From the cell containing the given text, extract its center point as (X, Y) coordinate. 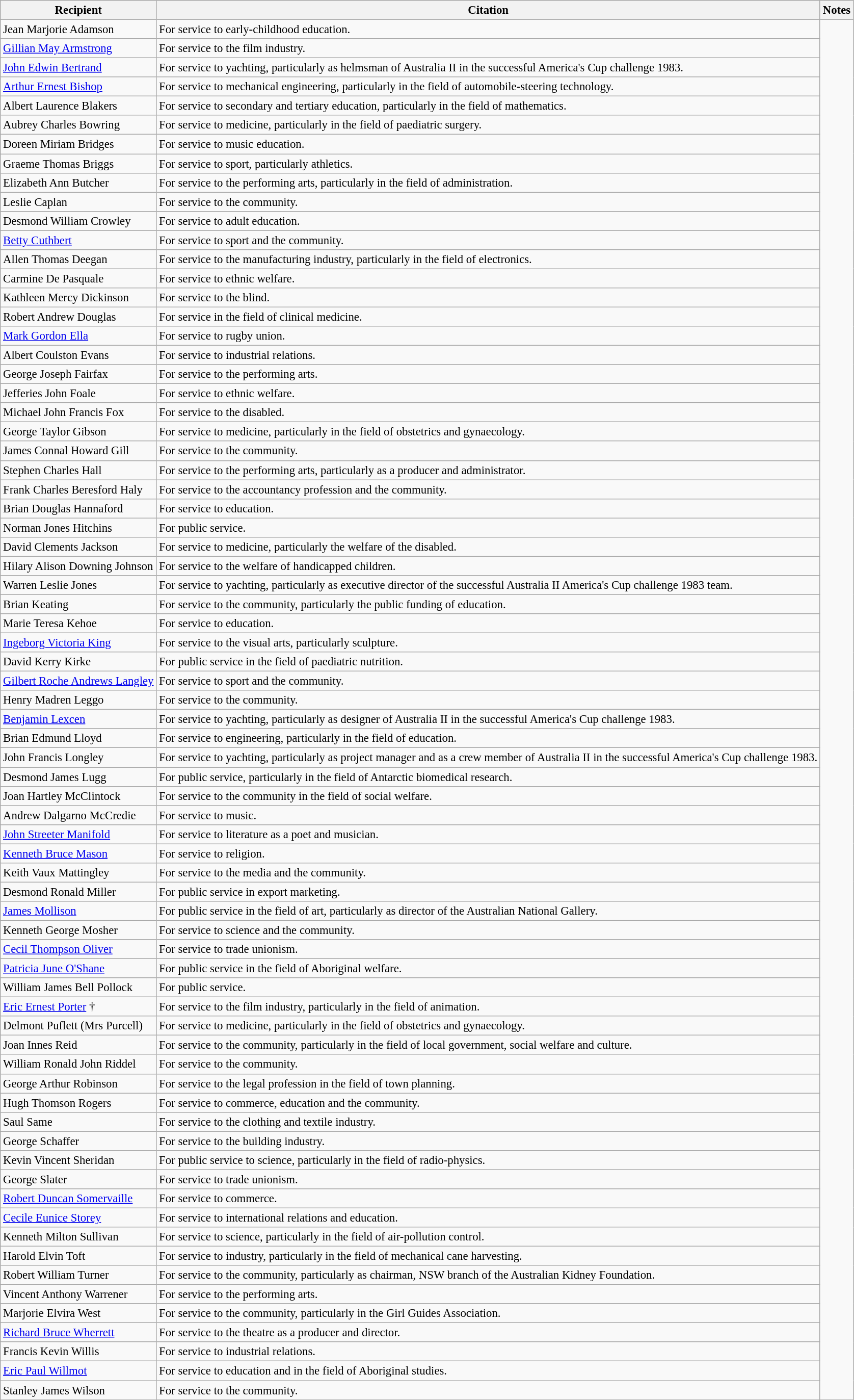
Recipient (78, 10)
Albert Coulston Evans (78, 355)
For service to the community, particularly in the field of local government, social welfare and culture. (488, 1045)
Andrew Dalgarno McCredie (78, 815)
David Clements Jackson (78, 547)
For service to education and in the field of Aboriginal studies. (488, 1371)
Kenneth Milton Sullivan (78, 1237)
Michael John Francis Fox (78, 412)
Jefferies John Foale (78, 394)
Eric Ernest Porter † (78, 1007)
Keith Vaux Mattingley (78, 873)
For service in the field of clinical medicine. (488, 317)
Cecil Thompson Oliver (78, 949)
For service to the community, particularly as chairman, NSW branch of the Australian Kidney Foundation. (488, 1275)
Gilbert Roche Andrews Langley (78, 681)
James Mollison (78, 911)
George Schaffer (78, 1141)
Gillian May Armstrong (78, 48)
For service to the building industry. (488, 1141)
For service to the blind. (488, 298)
For service to the performing arts, particularly as a producer and administrator. (488, 470)
Saul Same (78, 1122)
Cecile Eunice Storey (78, 1217)
John Streeter Manifold (78, 834)
For public service in the field of art, particularly as director of the Australian National Gallery. (488, 911)
For service to science, particularly in the field of air-pollution control. (488, 1237)
Arthur Ernest Bishop (78, 87)
For service to music education. (488, 144)
For service to the theatre as a producer and director. (488, 1333)
For service to the community, particularly in the Girl Guides Association. (488, 1313)
Eric Paul Willmot (78, 1371)
For service to the disabled. (488, 412)
Kenneth George Mosher (78, 930)
For public service, particularly in the field of Antarctic biomedical research. (488, 777)
For service to adult education. (488, 221)
Stanley James Wilson (78, 1390)
For service to commerce, education and the community. (488, 1103)
For service to science and the community. (488, 930)
Notes (837, 10)
Robert William Turner (78, 1275)
Frank Charles Beresford Haly (78, 489)
Desmond James Lugg (78, 777)
For service to industry, particularly in the field of mechanical cane harvesting. (488, 1256)
Richard Bruce Wherrett (78, 1333)
For service to mechanical engineering, particularly in the field of automobile-steering technology. (488, 87)
For service to yachting, particularly as helmsman of Australia II in the successful America's Cup challenge 1983. (488, 68)
Patricia June O'Shane (78, 969)
Betty Cuthbert (78, 240)
Jean Marjorie Adamson (78, 30)
Aubrey Charles Bowring (78, 125)
For service to engineering, particularly in the field of education. (488, 739)
For service to sport, particularly athletics. (488, 164)
For service to the legal profession in the field of town planning. (488, 1083)
For service to religion. (488, 853)
For public service in the field of paediatric nutrition. (488, 662)
Citation (488, 10)
Harold Elvin Toft (78, 1256)
For service to medicine, particularly in the field of paediatric surgery. (488, 125)
Allen Thomas Deegan (78, 260)
Brian Keating (78, 604)
Hilary Alison Downing Johnson (78, 566)
Desmond Ronald Miller (78, 892)
For public service in export marketing. (488, 892)
Joan Innes Reid (78, 1045)
Norman Jones Hitchins (78, 528)
Brian Edmund Lloyd (78, 739)
For service to literature as a poet and musician. (488, 834)
Vincent Anthony Warrener (78, 1294)
Mark Gordon Ella (78, 336)
Marie Teresa Kehoe (78, 624)
William Ronald John Riddel (78, 1065)
For service to early-childhood education. (488, 30)
Benjamin Lexcen (78, 719)
James Connal Howard Gill (78, 451)
Kevin Vincent Sheridan (78, 1160)
For service to yachting, particularly as project manager and as a crew member of Australia II in the successful America's Cup challenge 1983. (488, 758)
Hugh Thomson Rogers (78, 1103)
Elizabeth Ann Butcher (78, 183)
For service to the film industry, particularly in the field of animation. (488, 1007)
David Kerry Kirke (78, 662)
For service to the community in the field of social welfare. (488, 796)
George Arthur Robinson (78, 1083)
For service to medicine, particularly the welfare of the disabled. (488, 547)
Albert Laurence Blakers (78, 106)
Leslie Caplan (78, 202)
John Edwin Bertrand (78, 68)
Brian Douglas Hannaford (78, 508)
William James Bell Pollock (78, 988)
Francis Kevin Willis (78, 1352)
For service to the performing arts, particularly in the field of administration. (488, 183)
For service to the film industry. (488, 48)
Carmine De Pasquale (78, 278)
Robert Andrew Douglas (78, 317)
For service to commerce. (488, 1199)
Delmont Puflett (Mrs Purcell) (78, 1026)
For service to secondary and tertiary education, particularly in the field of mathematics. (488, 106)
Joan Hartley McClintock (78, 796)
Kenneth Bruce Mason (78, 853)
For service to the manufacturing industry, particularly in the field of electronics. (488, 260)
For service to yachting, particularly as executive director of the successful Australia II America's Cup challenge 1983 team. (488, 585)
For service to the welfare of handicapped children. (488, 566)
For public service to science, particularly in the field of radio-physics. (488, 1160)
For service to international relations and education. (488, 1217)
For service to music. (488, 815)
For service to the visual arts, particularly sculpture. (488, 643)
Henry Madren Leggo (78, 700)
For service to the clothing and textile industry. (488, 1122)
George Joseph Fairfax (78, 374)
Graeme Thomas Briggs (78, 164)
For service to yachting, particularly as designer of Australia II in the successful America's Cup challenge 1983. (488, 719)
John Francis Longley (78, 758)
George Taylor Gibson (78, 432)
For service to the media and the community. (488, 873)
For public service in the field of Aboriginal welfare. (488, 969)
Marjorie Elvira West (78, 1313)
Ingeborg Victoria King (78, 643)
For service to the community, particularly the public funding of education. (488, 604)
George Slater (78, 1179)
Warren Leslie Jones (78, 585)
Stephen Charles Hall (78, 470)
Kathleen Mercy Dickinson (78, 298)
For service to the accountancy profession and the community. (488, 489)
Desmond William Crowley (78, 221)
For service to rugby union. (488, 336)
Robert Duncan Somervaille (78, 1199)
Doreen Miriam Bridges (78, 144)
